Search for the cell housing the specified text and yield its [X, Y] center coordinate. 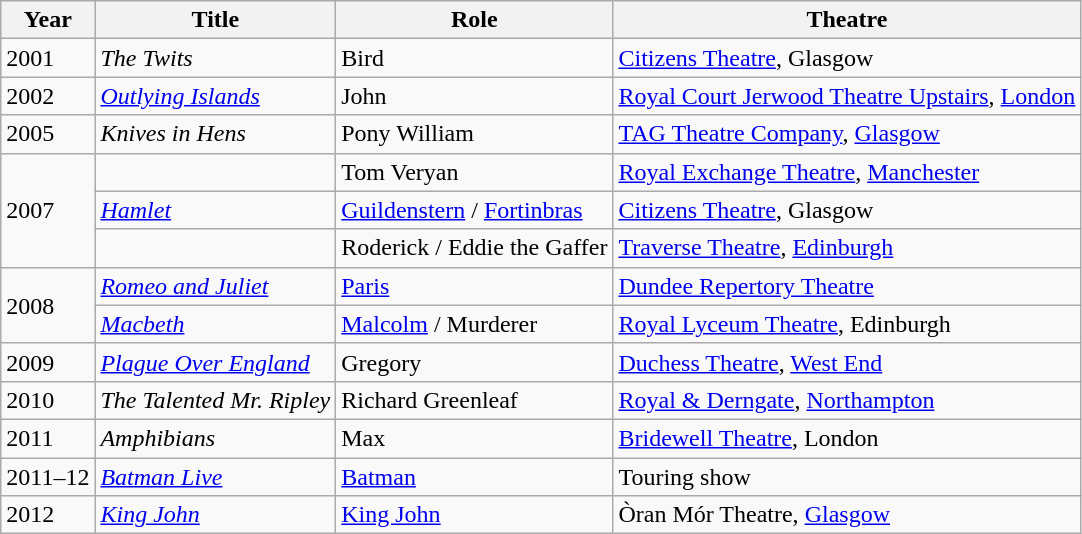
Outlying Islands [216, 96]
TAG Theatre Company, Glasgow [847, 134]
Max [474, 438]
The Twits [216, 58]
Royal Exchange Theatre, Manchester [847, 172]
Touring show [847, 477]
Year [48, 20]
Traverse Theatre, Edinburgh [847, 248]
Theatre [847, 20]
Royal Lyceum Theatre, Edinburgh [847, 324]
2002 [48, 96]
2011 [48, 438]
Plague Over England [216, 362]
Title [216, 20]
Pony William [474, 134]
Romeo and Juliet [216, 286]
Bridewell Theatre, London [847, 438]
Òran Mór Theatre, Glasgow [847, 515]
2011–12 [48, 477]
The Talented Mr. Ripley [216, 400]
Tom Veryan [474, 172]
John [474, 96]
Batman Live [216, 477]
2005 [48, 134]
2008 [48, 305]
2010 [48, 400]
Macbeth [216, 324]
Gregory [474, 362]
Amphibians [216, 438]
2001 [48, 58]
2012 [48, 515]
Bird [474, 58]
Roderick / Eddie the Gaffer [474, 248]
Guildenstern / Fortinbras [474, 210]
Paris [474, 286]
Knives in Hens [216, 134]
Richard Greenleaf [474, 400]
Malcolm / Murderer [474, 324]
2009 [48, 362]
Hamlet [216, 210]
Royal Court Jerwood Theatre Upstairs, London [847, 96]
Duchess Theatre, West End [847, 362]
Batman [474, 477]
2007 [48, 210]
Dundee Repertory Theatre [847, 286]
Royal & Derngate, Northampton [847, 400]
Role [474, 20]
